Find where the given text appears and provide that cell's center as (x, y) coordinate. 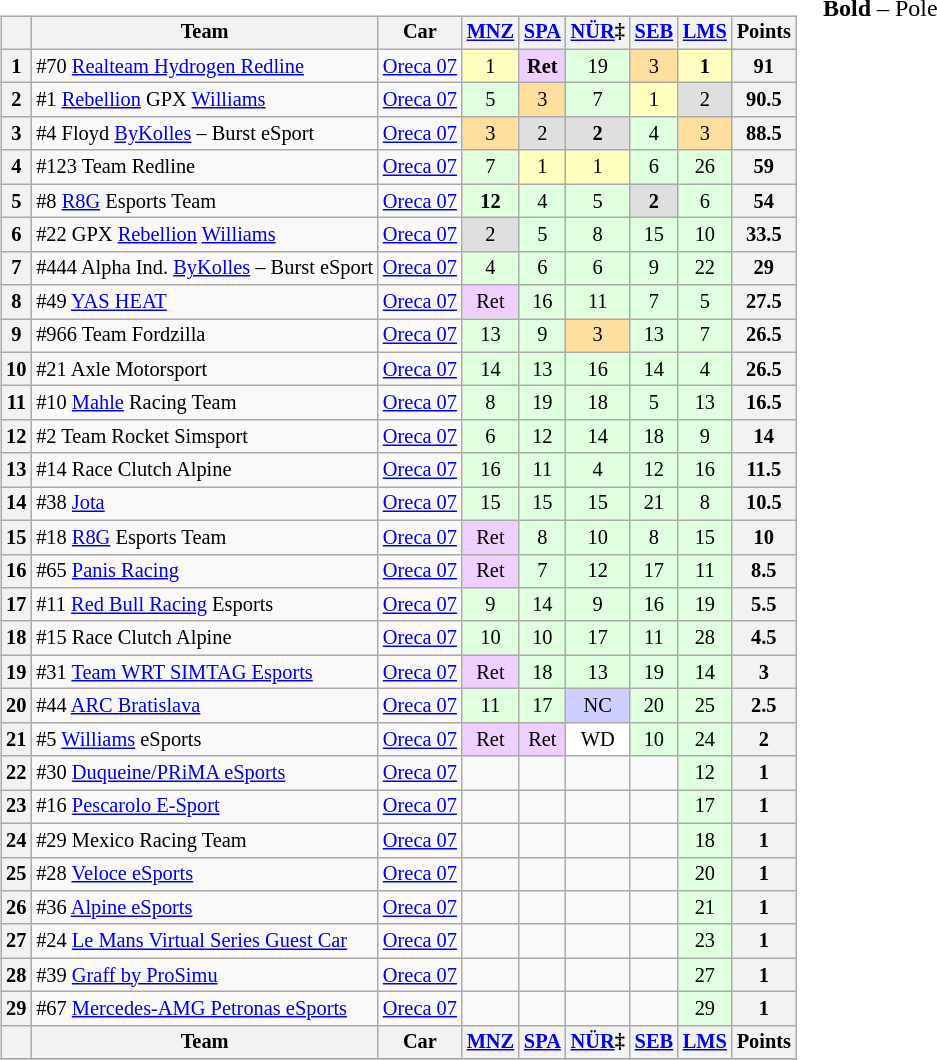
#22 GPX Rebellion Williams (204, 235)
#16 Pescarolo E-Sport (204, 807)
54 (764, 201)
#5 Williams eSports (204, 739)
#44 ARC Bratislava (204, 706)
#10 Mahle Racing Team (204, 403)
#31 Team WRT SIMTAG Esports (204, 672)
5.5 (764, 605)
#18 R8G Esports Team (204, 537)
4.5 (764, 638)
27.5 (764, 302)
NC (598, 706)
91 (764, 66)
#444 Alpha Ind. ByKolles – Burst eSport (204, 268)
#966 Team Fordzilla (204, 336)
#49 YAS HEAT (204, 302)
#29 Mexico Racing Team (204, 840)
11.5 (764, 470)
#30 Duqueine/PRiMA eSports (204, 773)
88.5 (764, 134)
#38 Jota (204, 504)
#15 Race Clutch Alpine (204, 638)
#4 Floyd ByKolles – Burst eSport (204, 134)
2.5 (764, 706)
#65 Panis Racing (204, 571)
33.5 (764, 235)
#11 Red Bull Racing Esports (204, 605)
90.5 (764, 100)
WD (598, 739)
#1 Rebellion GPX Williams (204, 100)
8.5 (764, 571)
59 (764, 167)
#2 Team Rocket Simsport (204, 437)
#24 Le Mans Virtual Series Guest Car (204, 941)
#28 Veloce eSports (204, 874)
#8 R8G Esports Team (204, 201)
#14 Race Clutch Alpine (204, 470)
#67 Mercedes-AMG Petronas eSports (204, 1009)
10.5 (764, 504)
#36 Alpine eSports (204, 908)
#123 Team Redline (204, 167)
16.5 (764, 403)
#21 Axle Motorsport (204, 369)
#39 Graff by ProSimu (204, 975)
#70 Realteam Hydrogen Redline (204, 66)
